Capture the cell that displays the provided text and extract its (X, Y) central coordinate. 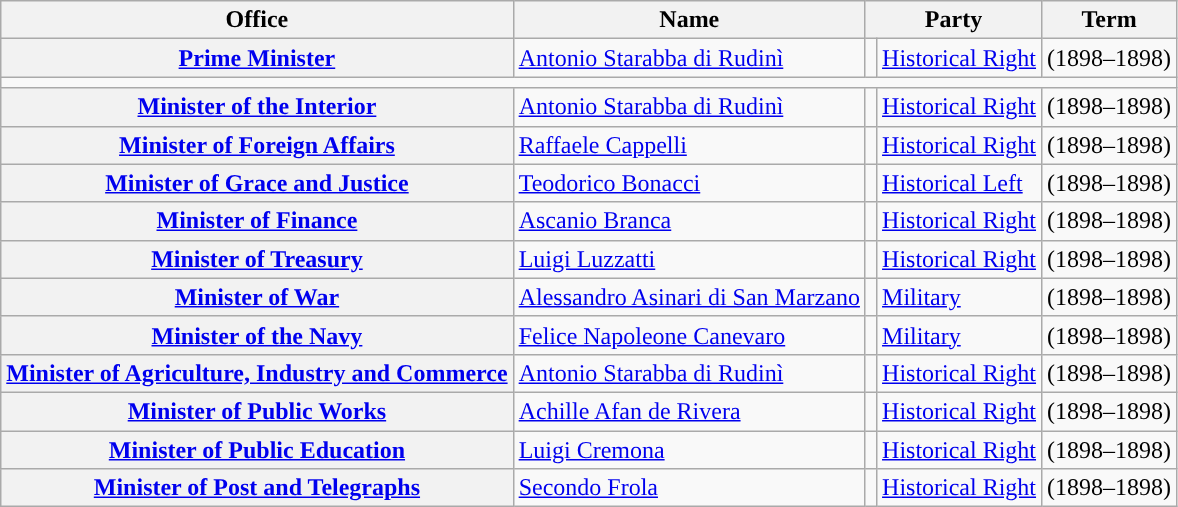
Minister of the Interior (257, 107)
Achille Afan de Rivera (689, 411)
Alessandro Asinari di San Marzano (689, 297)
Minister of Agriculture, Industry and Commerce (257, 373)
Party (953, 20)
Prime Minister (257, 58)
Felice Napoleone Canevaro (689, 335)
Raffaele Cappelli (689, 145)
Minister of Public Works (257, 411)
Minister of Foreign Affairs (257, 145)
Historical Left (960, 183)
Term (1110, 20)
Luigi Luzzatti (689, 259)
Secondo Frola (689, 488)
Luigi Cremona (689, 449)
Minister of the Navy (257, 335)
Minister of Treasury (257, 259)
Office (257, 20)
Minister of Public Education (257, 449)
Minister of Grace and Justice (257, 183)
Minister of Post and Telegraphs (257, 488)
Ascanio Branca (689, 221)
Minister of War (257, 297)
Name (689, 20)
Teodorico Bonacci (689, 183)
Minister of Finance (257, 221)
